Provide the (x, y) coordinate of the cell's center where the given text is located.  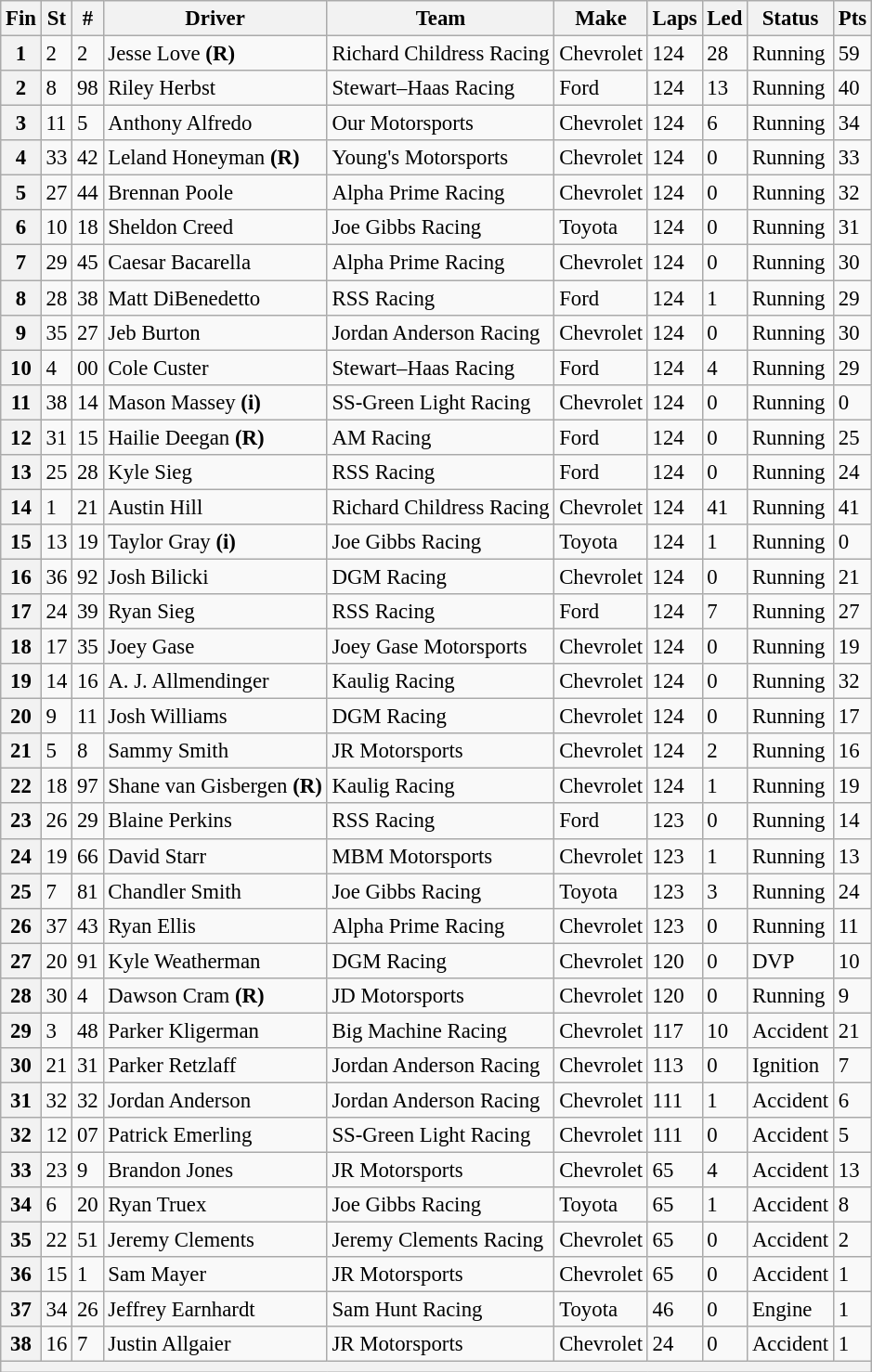
Jesse Love (R) (215, 54)
# (87, 19)
117 (674, 1030)
00 (87, 368)
Led (724, 19)
Make (601, 19)
Jeb Burton (215, 332)
59 (852, 54)
46 (674, 1310)
St (56, 19)
51 (87, 1240)
Status (791, 19)
Anthony Alfredo (215, 123)
Driver (215, 19)
81 (87, 891)
92 (87, 576)
43 (87, 925)
66 (87, 856)
Hailie Deegan (R) (215, 437)
Cole Custer (215, 368)
Fin (21, 19)
91 (87, 961)
Jordan Anderson (215, 1100)
07 (87, 1135)
Leland Honeyman (R) (215, 158)
48 (87, 1030)
Josh Bilicki (215, 576)
Jeremy Clements (215, 1240)
Parker Kligerman (215, 1030)
Parker Retzlaff (215, 1066)
Riley Herbst (215, 88)
45 (87, 263)
Chandler Smith (215, 891)
Pts (852, 19)
Big Machine Racing (440, 1030)
98 (87, 88)
42 (87, 158)
Engine (791, 1310)
Kyle Sieg (215, 472)
Kyle Weatherman (215, 961)
Brandon Jones (215, 1171)
Josh Williams (215, 717)
39 (87, 612)
AM Racing (440, 437)
Caesar Bacarella (215, 263)
A. J. Allmendinger (215, 681)
Mason Massey (i) (215, 402)
Joey Gase Motorsports (440, 647)
Taylor Gray (i) (215, 542)
Ryan Truex (215, 1205)
Shane van Gisbergen (R) (215, 786)
David Starr (215, 856)
Joey Gase (215, 647)
Sam Hunt Racing (440, 1310)
40 (852, 88)
MBM Motorsports (440, 856)
Our Motorsports (440, 123)
Sammy Smith (215, 751)
Ignition (791, 1066)
Brennan Poole (215, 193)
JD Motorsports (440, 996)
Justin Allgaier (215, 1345)
Jeffrey Earnhardt (215, 1310)
Sheldon Creed (215, 227)
Jeremy Clements Racing (440, 1240)
97 (87, 786)
Patrick Emerling (215, 1135)
Laps (674, 19)
113 (674, 1066)
Sam Mayer (215, 1275)
Ryan Sieg (215, 612)
44 (87, 193)
Austin Hill (215, 507)
Team (440, 19)
Blaine Perkins (215, 822)
DVP (791, 961)
Young's Motorsports (440, 158)
Ryan Ellis (215, 925)
Dawson Cram (R) (215, 996)
Matt DiBenedetto (215, 298)
